Locate the cell with the specified text and output its [x, y] center coordinate. 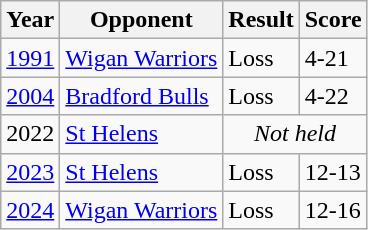
4-21 [333, 58]
2024 [30, 210]
Year [30, 20]
4-22 [333, 96]
Not held [295, 134]
Result [261, 20]
12-13 [333, 172]
2022 [30, 134]
2023 [30, 172]
1991 [30, 58]
12-16 [333, 210]
2004 [30, 96]
Score [333, 20]
Opponent [142, 20]
Bradford Bulls [142, 96]
